Identify which cell holds the provided text, then report its (X, Y) central coordinate. 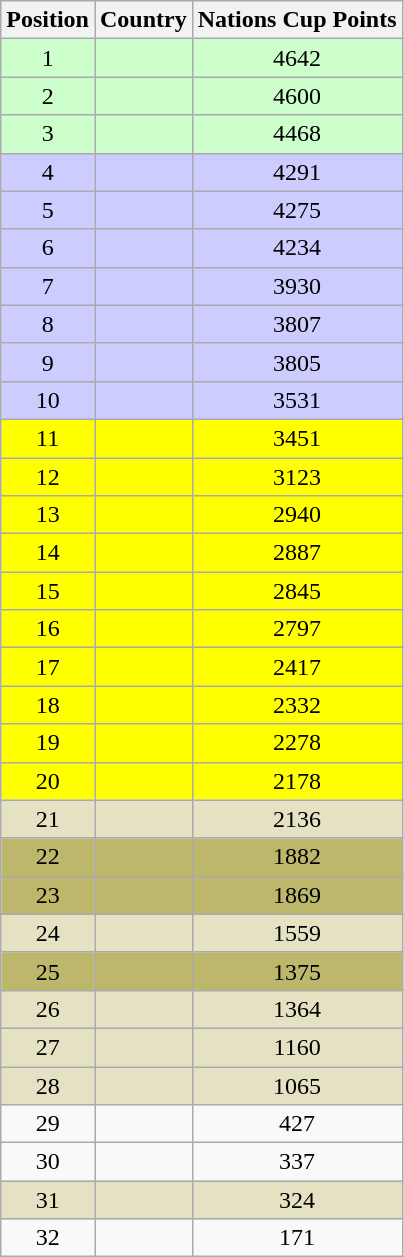
8 (48, 324)
11 (48, 438)
3 (48, 134)
25 (48, 971)
5 (48, 210)
4291 (297, 172)
20 (48, 781)
7 (48, 286)
18 (48, 705)
3807 (297, 324)
2178 (297, 781)
3451 (297, 438)
13 (48, 515)
3930 (297, 286)
30 (48, 1162)
24 (48, 933)
21 (48, 819)
1364 (297, 1009)
29 (48, 1124)
Country (143, 20)
2136 (297, 819)
9 (48, 362)
Nations Cup Points (297, 20)
1882 (297, 857)
1160 (297, 1047)
427 (297, 1124)
4468 (297, 134)
Position (48, 20)
2278 (297, 743)
16 (48, 629)
324 (297, 1200)
1 (48, 58)
19 (48, 743)
1869 (297, 895)
171 (297, 1238)
2887 (297, 553)
337 (297, 1162)
15 (48, 591)
2940 (297, 515)
3805 (297, 362)
4600 (297, 96)
23 (48, 895)
14 (48, 553)
1065 (297, 1085)
2 (48, 96)
28 (48, 1085)
2797 (297, 629)
32 (48, 1238)
12 (48, 477)
3531 (297, 400)
31 (48, 1200)
4234 (297, 248)
22 (48, 857)
2332 (297, 705)
10 (48, 400)
1375 (297, 971)
27 (48, 1047)
1559 (297, 933)
17 (48, 667)
3123 (297, 477)
2417 (297, 667)
4 (48, 172)
2845 (297, 591)
26 (48, 1009)
6 (48, 248)
4275 (297, 210)
4642 (297, 58)
